Locate the cell with the specified text and output its (x, y) center coordinate. 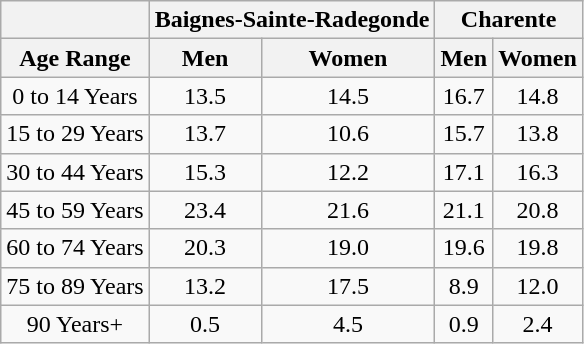
Age Range (75, 58)
8.9 (464, 286)
15.7 (464, 134)
0.9 (464, 324)
16.3 (538, 172)
Baignes-Sainte-Radegonde (292, 20)
2.4 (538, 324)
21.1 (464, 210)
0.5 (205, 324)
19.6 (464, 248)
23.4 (205, 210)
19.8 (538, 248)
20.3 (205, 248)
Charente (508, 20)
12.0 (538, 286)
13.7 (205, 134)
13.5 (205, 96)
13.8 (538, 134)
30 to 44 Years (75, 172)
14.8 (538, 96)
12.2 (348, 172)
20.8 (538, 210)
13.2 (205, 286)
45 to 59 Years (75, 210)
60 to 74 Years (75, 248)
75 to 89 Years (75, 286)
0 to 14 Years (75, 96)
17.1 (464, 172)
21.6 (348, 210)
17.5 (348, 286)
15 to 29 Years (75, 134)
16.7 (464, 96)
14.5 (348, 96)
4.5 (348, 324)
19.0 (348, 248)
10.6 (348, 134)
90 Years+ (75, 324)
15.3 (205, 172)
